Provide the [X, Y] coordinate of the cell's center where the given text is located.  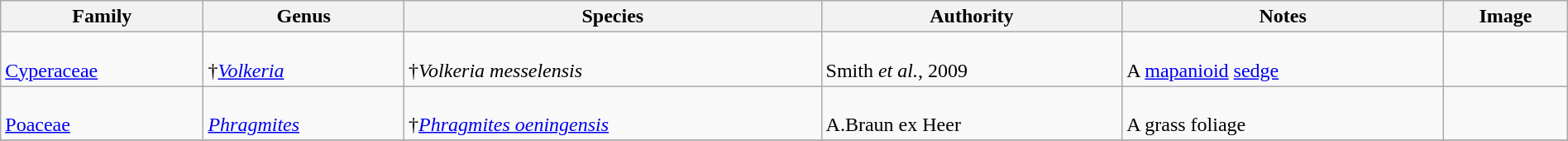
Species [613, 17]
Image [1506, 17]
Cyperaceae [103, 60]
†Volkeria messelensis [613, 60]
A.Braun ex Heer [972, 113]
†Phragmites oeningensis [613, 113]
Authority [972, 17]
†Volkeria [304, 60]
Genus [304, 17]
Phragmites [304, 113]
Poaceae [103, 113]
Smith et al., 2009 [972, 60]
A grass foliage [1284, 113]
A mapanioid sedge [1284, 60]
Family [103, 17]
Notes [1284, 17]
